Search for the cell housing the specified text and yield its (X, Y) center coordinate. 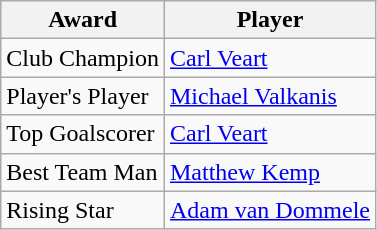
Adam van Dommele (270, 210)
Matthew Kemp (270, 172)
Rising Star (83, 210)
Best Team Man (83, 172)
Club Champion (83, 58)
Top Goalscorer (83, 134)
Player (270, 20)
Player's Player (83, 96)
Award (83, 20)
Michael Valkanis (270, 96)
